Identify which cell holds the provided text, then report its (x, y) central coordinate. 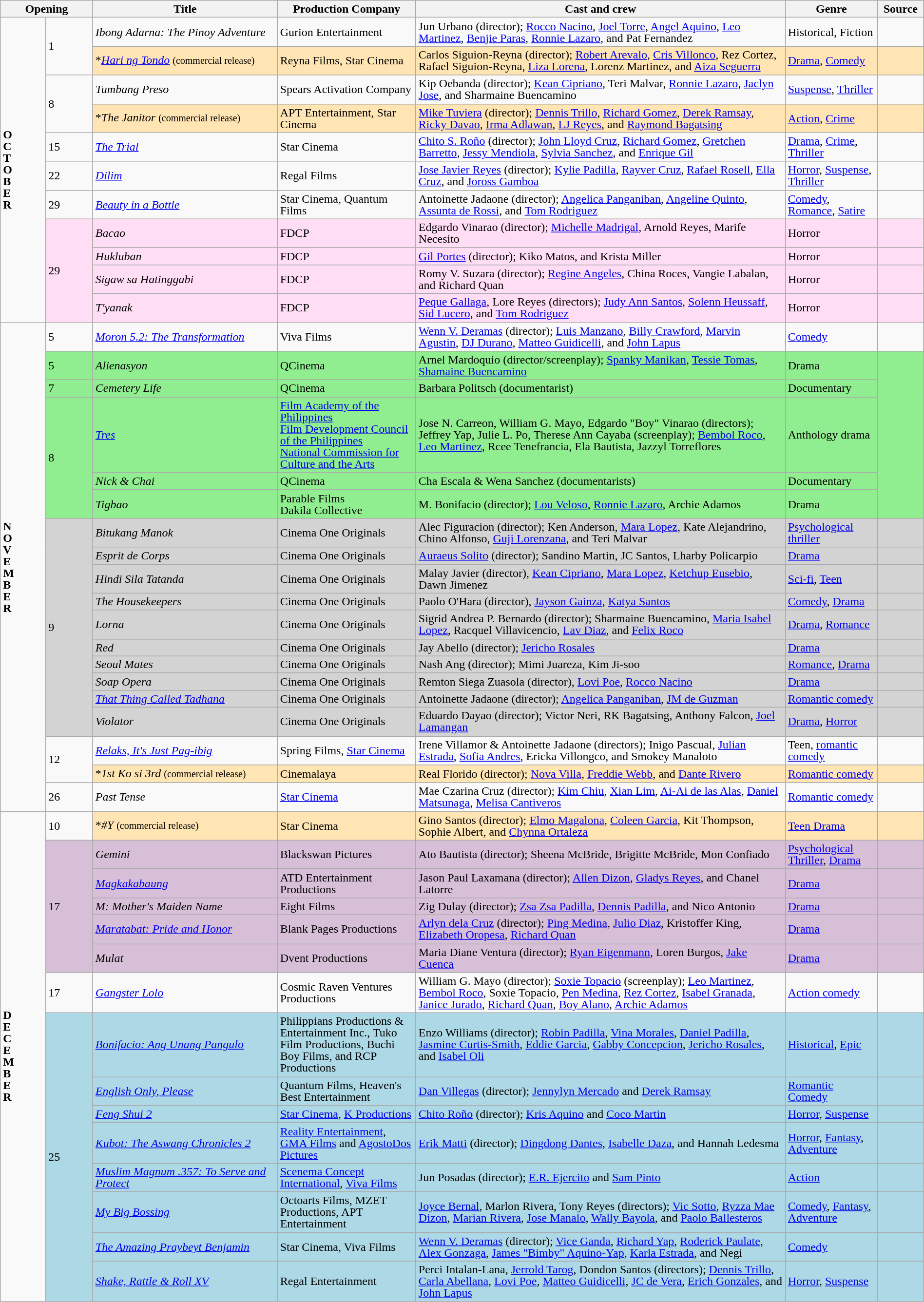
Irene Villamor & Antoinette Jadaone (directors); Inigo Pascual, Julian Estrada, Sofia Andres, Ericka Villongco, and Smokey Manaloto (600, 750)
Cha Escala & Wena Sanchez (documentarists) (600, 481)
Mike Tuviera (director); Dennis Trillo, Richard Gomez, Derek Ramsay, Ricky Davao, Irma Adlawan, LJ Reyes, and Raymond Bagatsing (600, 118)
T'yanak (185, 308)
Paolo O'Hara (director), Jayson Gainza, Katya Santos (600, 601)
Eduardo Dayao (director); Victor Neri, RK Bagatsing, Anthony Falcon, Joel Lamangan (600, 721)
Opening (47, 9)
NOVEMBER (23, 567)
Feng Shui 2 (185, 1114)
Octoarts Films, MZET Productions, APT Entertainment (346, 1212)
Source (901, 9)
Action, Crime (831, 118)
Carlos Siguion-Reyna (director); Robert Arevalo, Cris Villonco, Rez Cortez, Rafael Siguion-Reyna, Liza Lorena, Lorenz Martinez, and Aiza Seguerra (600, 60)
Reyna Films, Star Cinema (346, 60)
Hindi Sila Tatanda (185, 579)
Ato Bautista (director); Sheena McBride, Brigitte McBride, Mon Confiado (600, 855)
Arnel Mardoquio (director/screenplay); Spanky Manikan, Tessie Tomas, Shamaine Buencamino (600, 365)
Horror, Suspense, Thriller (831, 175)
Zig Dulay (director); Zsa Zsa Padilla, Dennis Padilla, and Nico Antonio (600, 906)
Romy V. Suzara (director); Regine Angeles, China Roces, Vangie Labalan, and Richard Quan (600, 279)
Tumbang Preso (185, 90)
Edgardo Vinarao (director); Michelle Madrigal, Arnold Reyes, Marife Necesito (600, 233)
Relaks, It's Just Pag-ibig (185, 750)
Teen, romantic comedy (831, 750)
Scenema Concept International, Viva Films (346, 1177)
Horror, Fantasy, Adventure (831, 1143)
Genre (831, 9)
Cemetery Life (185, 389)
Comedy, Fantasy, Adventure (831, 1212)
Philippians Productions & Entertainment Inc., Tuko Film Productions, Buchi Boy Films, and RCP Productions (346, 1045)
25 (69, 1157)
Drama, Crime, Thriller (831, 147)
Dan Villegas (director); Jennylyn Mercado and Derek Ramsay (600, 1091)
10 (69, 825)
DECEMBER (23, 1056)
Romantic Comedy (831, 1091)
Gangster Lolo (185, 993)
Beauty in a Bottle (185, 205)
Kip Oebanda (director); Kean Cipriano, Teri Malvar, Ronnie Lazaro, Jaclyn Jose, and Sharmaine Buencamino (600, 90)
Violator (185, 721)
The Trial (185, 147)
Chito S. Roño (director); John Lloyd Cruz, Richard Gomez, Gretchen Barretto, Jessy Mendiola, Sylvia Sanchez, and Enrique Gil (600, 147)
*#Y (commercial release) (185, 825)
Hukluban (185, 256)
Jun Posadas (director); E.R. Ejercito and Sam Pinto (600, 1177)
Dvent Productions (346, 958)
Cinemalaya (346, 774)
Gurion Entertainment (346, 32)
Magkakabaung (185, 883)
Bonifacio: Ang Unang Pangulo (185, 1045)
*Hari ng Tondo (commercial release) (185, 60)
Mulat (185, 958)
Nash Ang (director); Mimi Juareza, Kim Ji-soo (600, 665)
Antoinette Jadaone (director); Angelica Panganiban, Angeline Quinto, Assunta de Rossi, and Tom Rodriguez (600, 205)
Past Tense (185, 797)
That Thing Called Tadhana (185, 699)
Alienasyon (185, 365)
Blackswan Pictures (346, 855)
Jason Paul Laxamana (director); Allen Dizon, Gladys Reyes, and Chanel Latorre (600, 883)
Romance, Drama (831, 665)
Comedy, Drama (831, 601)
Shake, Rattle & Roll XV (185, 1282)
*1st Ko si 3rd (commercial release) (185, 774)
Bacao (185, 233)
Spears Activation Company (346, 90)
Gemini (185, 855)
Production Company (346, 9)
Kubot: The Aswang Chronicles 2 (185, 1143)
Gil Portes (director); Kiko Matos, and Krista Miller (600, 256)
Anthology drama (831, 435)
Film Academy of the PhilippinesFilm Development Council of the PhilippinesNational Commission for Culture and the Arts (346, 435)
The Amazing Praybeyt Benjamin (185, 1246)
English Only, Please (185, 1091)
Erik Matti (director); Dingdong Dantes, Isabelle Daza, and Hannah Ledesma (600, 1143)
Viva Films (346, 337)
Muslim Magnum .357: To Serve and Protect (185, 1177)
Wenn V. Deramas (director); Luis Manzano, Billy Crawford, Marvin Agustin, DJ Durano, Matteo Guidicelli, and John Lapus (600, 337)
Esprit de Corps (185, 555)
Arlyn dela Cruz (director); Ping Medina, Julio Diaz, Kristoffer King, Elizabeth Oropesa, Richard Quan (600, 929)
Psychological thriller (831, 533)
Jay Abello (director); Jericho Rosales (600, 647)
7 (69, 389)
Drama, Comedy (831, 60)
Star Cinema, K Productions (346, 1114)
Psychological Thriller, Drama (831, 855)
Moron 5.2: The Transformation (185, 337)
15 (69, 147)
My Big Bossing (185, 1212)
Regal Entertainment (346, 1282)
12 (69, 759)
APT Entertainment, Star Cinema (346, 118)
Soap Opera (185, 681)
Teen Drama (831, 825)
*The Janitor (commercial release) (185, 118)
Maratabat: Pride and Honor (185, 929)
Quantum Films, Heaven's Best Entertainment (346, 1091)
Dilim (185, 175)
Sigrid Andrea P. Bernardo (director); Sharmaine Buencamino, Maria Isabel Lopez, Racquel Villavicencio, Lav Diaz, and Felix Roco (600, 625)
Joyce Bernal, Marlon Rivera, Tony Reyes (directors); Vic Sotto, Ryzza Mae Dizon, Marian Rivera, Jose Manalo, Wally Bayola, and Paolo Ballesteros (600, 1212)
Star Cinema, Quantum Films (346, 205)
Sci-fi, Teen (831, 579)
Barbara Politsch (documentarist) (600, 389)
Wenn V. Deramas (director); Vice Ganda, Richard Yap, Roderick Paulate, Alex Gonzaga, James "Bimby" Aquino-Yap, Karla Estrada, and Negi (600, 1246)
Tigbao (185, 504)
Nick & Chai (185, 481)
Malay Javier (director), Kean Cipriano, Mara Lopez, Ketchup Eusebio, Dawn Jimenez (600, 579)
1 (69, 46)
Cosmic Raven Ventures Productions (346, 993)
Blank Pages Productions (346, 929)
Tres (185, 435)
Maria Diane Ventura (director); Ryan Eigenmann, Loren Burgos, Jake Cuenca (600, 958)
Reality Entertainment, GMA Films and AgostoDos Pictures (346, 1143)
M: Mother's Maiden Name (185, 906)
Regal Films (346, 175)
Drama, Romance (831, 625)
The Housekeepers (185, 601)
26 (69, 797)
Parable FilmsDakila Collective (346, 504)
Mae Czarina Cruz (director); Kim Chiu, Xian Lim, Ai-Ai de las Alas, Daniel Matsunaga, Melisa Cantiveros (600, 797)
ATD Entertainment Productions (346, 883)
Gino Santos (director); Elmo Magalona, Coleen Garcia, Kit Thompson, Sophie Albert, and Chynna Ortaleza (600, 825)
Title (185, 9)
Jose Javier Reyes (director); Kylie Padilla, Rayver Cruz, Rafael Rosell, Ella Cruz, and Joross Gamboa (600, 175)
Historical, Epic (831, 1045)
Suspense, Thriller (831, 90)
Real Florido (director); Nova Villa, Freddie Webb, and Dante Rivero (600, 774)
Action comedy (831, 993)
Action (831, 1177)
Sigaw sa Hatinggabi (185, 279)
Eight Films (346, 906)
Alec Figuracion (director); Ken Anderson, Mara Lopez, Kate Alejandrino, Chino Alfonso, Guji Lorenzana, and Teri Malvar (600, 533)
22 (69, 175)
Historical, Fiction (831, 32)
M. Bonifacio (director); Lou Veloso, Ronnie Lazaro, Archie Adamos (600, 504)
Bitukang Manok (185, 533)
Drama, Horror (831, 721)
Spring Films, Star Cinema (346, 750)
Chito Roño (director); Kris Aquino and Coco Martin (600, 1114)
Peque Gallaga, Lore Reyes (directors); Judy Ann Santos, Solenn Heussaff, Sid Lucero, and Tom Rodriguez (600, 308)
Lorna (185, 625)
Seoul Mates (185, 665)
Remton Siega Zuasola (director), Lovi Poe, Rocco Nacino (600, 681)
Red (185, 647)
Auraeus Solito (director); Sandino Martin, JC Santos, Lharby Policarpio (600, 555)
Ibong Adarna: The Pinoy Adventure (185, 32)
Antoinette Jadaone (director); Angelica Panganiban, JM de Guzman (600, 699)
Jun Urbano (director); Rocco Nacino, Joel Torre, Angel Aquino, Leo Martinez, Benjie Paras, Ronnie Lazaro, and Pat Fernandez (600, 32)
Cast and crew (600, 9)
Star Cinema, Viva Films (346, 1246)
9 (69, 628)
OCTOBER (23, 170)
Comedy, Romance, Satire (831, 205)
